Capture the cell that displays the provided text and extract its (X, Y) central coordinate. 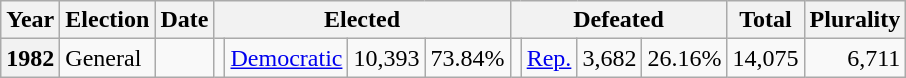
Plurality (855, 20)
Election (108, 20)
Total (766, 20)
26.16% (684, 58)
Democratic (286, 58)
14,075 (766, 58)
Year (30, 20)
Elected (362, 20)
Date (184, 20)
General (108, 58)
1982 (30, 58)
Defeated (618, 20)
73.84% (468, 58)
10,393 (386, 58)
Rep. (549, 58)
3,682 (610, 58)
6,711 (855, 58)
